Output the [x, y] coordinate of the center of the cell containing the given text.  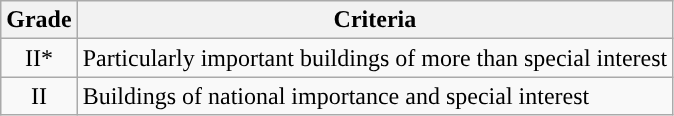
Buildings of national importance and special interest [375, 96]
Grade [39, 20]
Particularly important buildings of more than special interest [375, 58]
II [39, 96]
II* [39, 58]
Criteria [375, 20]
